For the text-containing cell, return its midpoint in (x, y) coordinate format. 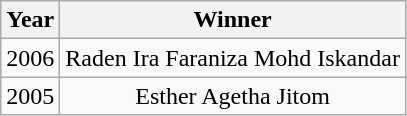
2006 (30, 58)
Winner (233, 20)
2005 (30, 96)
Raden Ira Faraniza Mohd Iskandar (233, 58)
Year (30, 20)
Esther Agetha Jitom (233, 96)
